Return the (x, y) coordinate for the center point of the cell that contains the specified text.  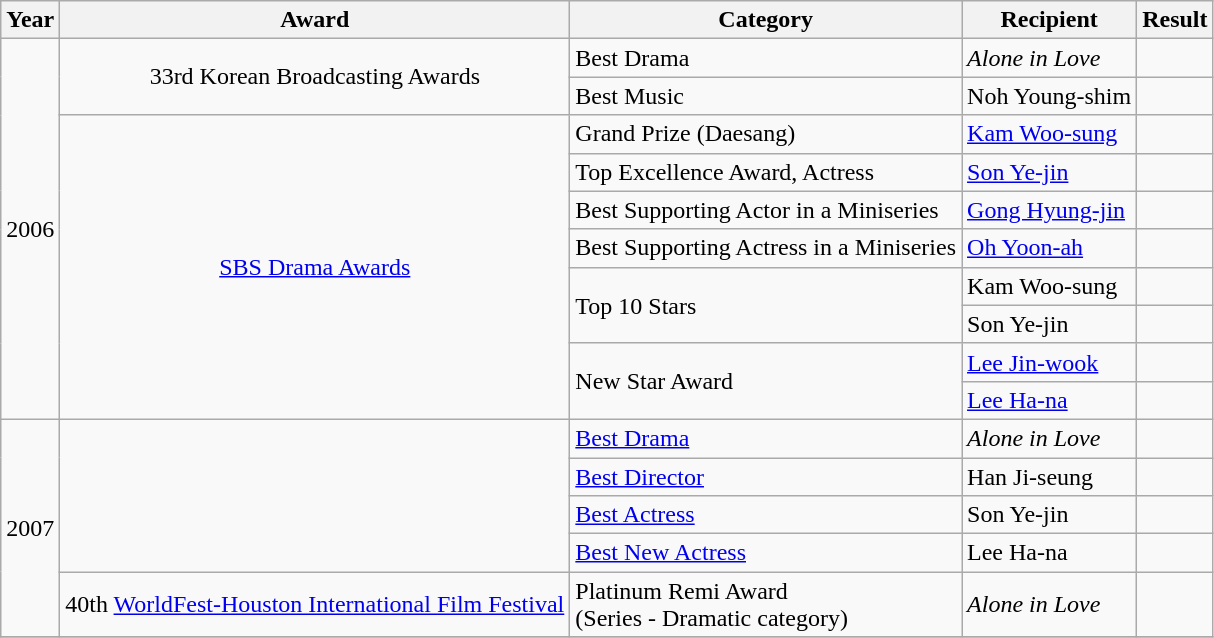
Oh Yoon-ah (1050, 248)
Best Actress (766, 515)
Award (315, 20)
Best Supporting Actor in a Miniseries (766, 210)
Lee Jin-wook (1050, 362)
Noh Young-shim (1050, 96)
New Star Award (766, 381)
Top Excellence Award, Actress (766, 172)
Top 10 Stars (766, 305)
Recipient (1050, 20)
Best Supporting Actress in a Miniseries (766, 248)
Platinum Remi Award (Series - Dramatic category) (766, 604)
40th WorldFest-Houston International Film Festival (315, 604)
Best Director (766, 477)
Grand Prize (Daesang) (766, 134)
Gong Hyung-jin (1050, 210)
33rd Korean Broadcasting Awards (315, 77)
SBS Drama Awards (315, 267)
Han Ji-seung (1050, 477)
2006 (30, 230)
Result (1175, 20)
Best New Actress (766, 553)
2007 (30, 528)
Best Music (766, 96)
Category (766, 20)
Year (30, 20)
